Identify which cell holds the provided text, then report its (X, Y) central coordinate. 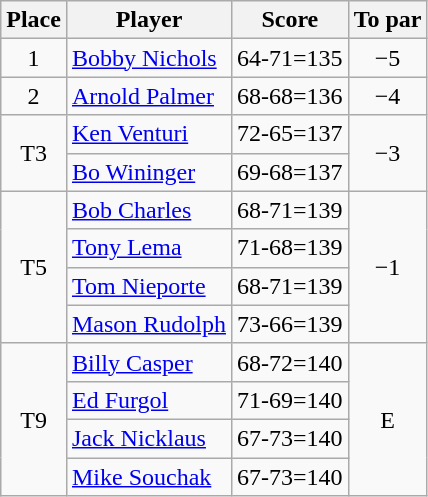
Bob Charles (148, 210)
68-72=140 (290, 362)
71-69=140 (290, 400)
−1 (388, 267)
Tom Nieporte (148, 286)
To par (388, 20)
68-68=136 (290, 96)
Place (34, 20)
Score (290, 20)
Jack Nicklaus (148, 438)
Ed Furgol (148, 400)
−5 (388, 58)
−4 (388, 96)
T5 (34, 267)
Billy Casper (148, 362)
−3 (388, 153)
Ken Venturi (148, 134)
72-65=137 (290, 134)
Bobby Nichols (148, 58)
69-68=137 (290, 172)
Bo Wininger (148, 172)
Tony Lema (148, 248)
64-71=135 (290, 58)
Mike Souchak (148, 477)
Arnold Palmer (148, 96)
71-68=139 (290, 248)
E (388, 419)
T9 (34, 419)
Player (148, 20)
1 (34, 58)
T3 (34, 153)
73-66=139 (290, 324)
Mason Rudolph (148, 324)
2 (34, 96)
